Capture the cell that displays the provided text and extract its [X, Y] central coordinate. 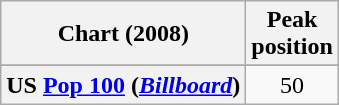
Chart (2008) [124, 34]
Peakposition [292, 34]
50 [292, 85]
US Pop 100 (Billboard) [124, 85]
